Locate the cell with the specified text and output its (x, y) center coordinate. 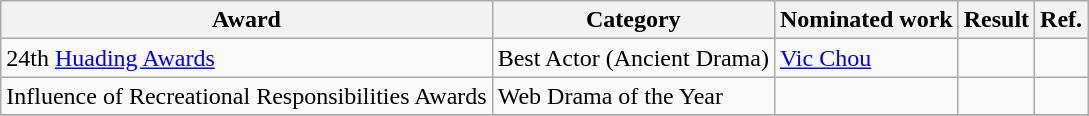
24th Huading Awards (246, 58)
Ref. (1062, 20)
Result (996, 20)
Award (246, 20)
Vic Chou (866, 58)
Category (633, 20)
Web Drama of the Year (633, 96)
Influence of Recreational Responsibilities Awards (246, 96)
Nominated work (866, 20)
Best Actor (Ancient Drama) (633, 58)
